Search for the cell housing the specified text and yield its (X, Y) center coordinate. 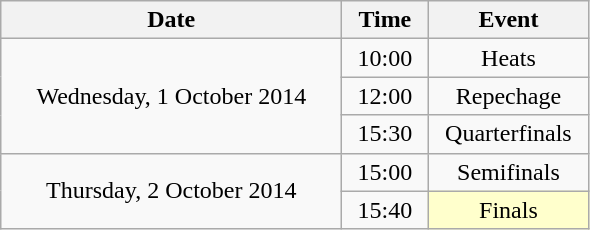
Thursday, 2 October 2014 (172, 191)
Quarterfinals (508, 134)
15:00 (385, 172)
Wednesday, 1 October 2014 (172, 96)
Repechage (508, 96)
10:00 (385, 58)
Time (385, 20)
Heats (508, 58)
12:00 (385, 96)
15:40 (385, 210)
Date (172, 20)
Semifinals (508, 172)
Finals (508, 210)
15:30 (385, 134)
Event (508, 20)
